Search for the cell housing the specified text and yield its (x, y) center coordinate. 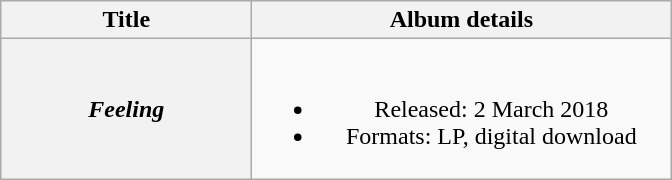
Title (126, 20)
Album details (462, 20)
Released: 2 March 2018Formats: LP, digital download (462, 109)
Feeling (126, 109)
